Return the [X, Y] coordinate for the center point of the cell that contains the specified text.  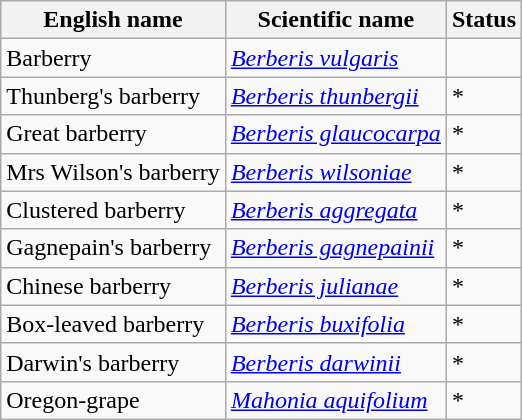
Box-leaved barberry [114, 324]
Berberis darwinii [336, 362]
Thunberg's barberry [114, 96]
English name [114, 20]
Berberis gagnepainii [336, 248]
Chinese barberry [114, 286]
Berberis wilsoniae [336, 172]
Gagnepain's barberry [114, 248]
Berberis glaucocarpa [336, 134]
Berberis buxifolia [336, 324]
Clustered barberry [114, 210]
Darwin's barberry [114, 362]
Great barberry [114, 134]
Oregon-grape [114, 400]
Berberis aggregata [336, 210]
Mahonia aquifolium [336, 400]
Berberis vulgaris [336, 58]
Mrs Wilson's barberry [114, 172]
Status [484, 20]
Berberis thunbergii [336, 96]
Scientific name [336, 20]
Berberis julianae [336, 286]
Barberry [114, 58]
